Find where the given text appears and provide that cell's center as [X, Y] coordinate. 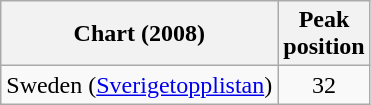
32 [324, 85]
Sweden (Sverigetopplistan) [140, 85]
Chart (2008) [140, 34]
Peakposition [324, 34]
